Determine the [X, Y] coordinate at the center of the cell enclosing the given text.  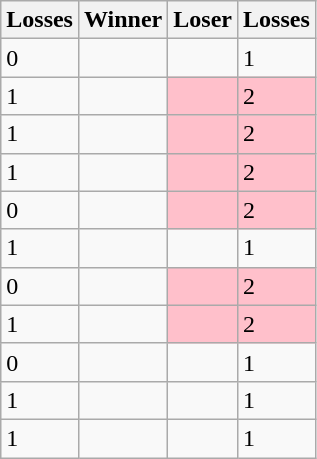
Loser [203, 20]
Winner [122, 20]
